Output the (X, Y) coordinate of the center of the cell containing the given text.  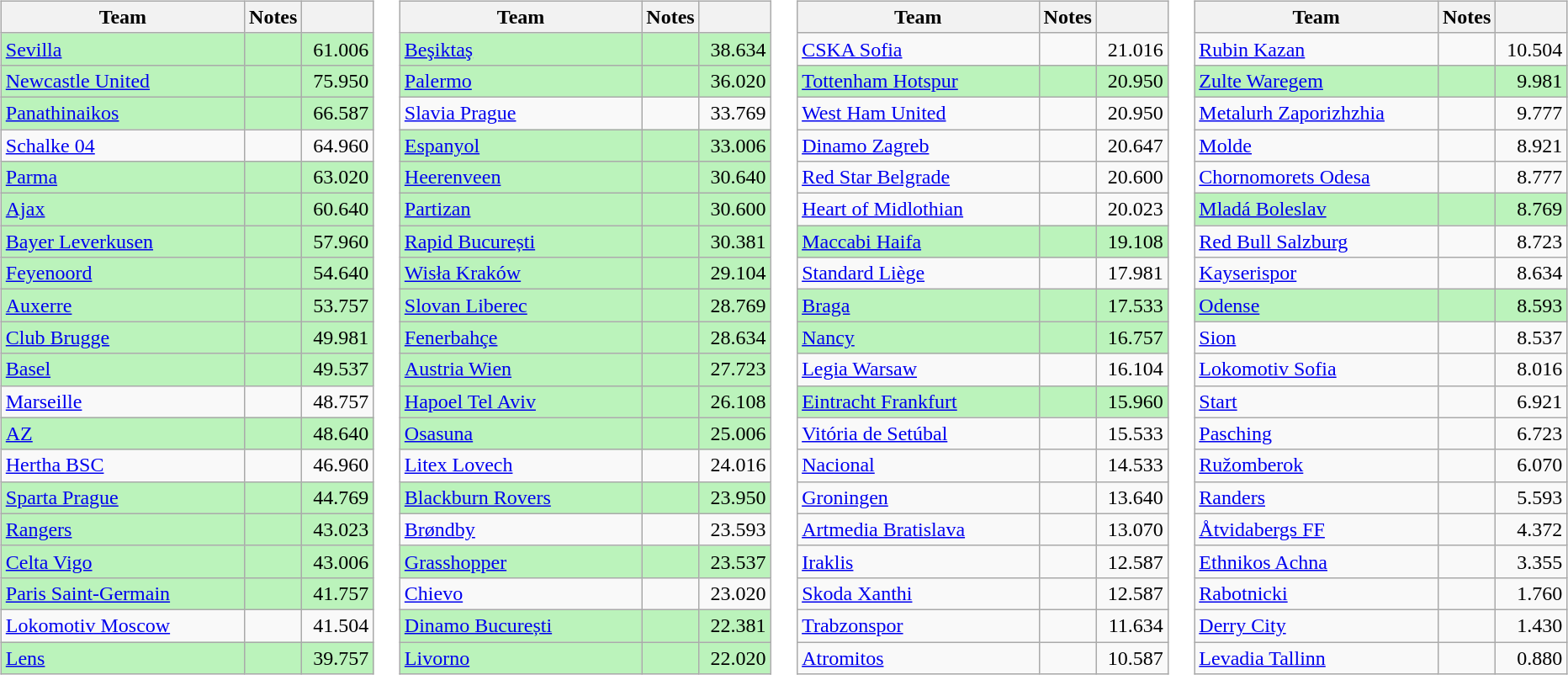
30.640 (735, 178)
Dinamo Zagreb (919, 146)
Sparta Prague (123, 497)
Start (1316, 401)
Celta Vigo (123, 561)
28.634 (735, 337)
15.533 (1132, 433)
6.723 (1531, 433)
49.981 (338, 337)
22.381 (735, 625)
Metalurh Zaporizhzhia (1316, 113)
63.020 (338, 178)
Parma (123, 178)
Litex Lovech (521, 465)
8.537 (1531, 337)
14.533 (1132, 465)
60.640 (338, 210)
6.921 (1531, 401)
75.950 (338, 81)
Palermo (521, 81)
26.108 (735, 401)
Grasshopper (521, 561)
21.016 (1132, 49)
Lokomotiv Sofia (1316, 369)
Blackburn Rovers (521, 497)
20.647 (1132, 146)
Ethnikos Achna (1316, 561)
Slovan Liberec (521, 306)
Club Brugge (123, 337)
Standard Liège (919, 274)
Randers (1316, 497)
Basel (123, 369)
19.108 (1132, 242)
22.020 (735, 657)
Rapid București (521, 242)
Marseille (123, 401)
5.593 (1531, 497)
Maccabi Haifa (919, 242)
Lokomotiv Moscow (123, 625)
Levadia Tallinn (1316, 657)
Partizan (521, 210)
Ružomberok (1316, 465)
Red Bull Salzburg (1316, 242)
43.006 (338, 561)
Odense (1316, 306)
23.950 (735, 497)
16.757 (1132, 337)
Chievo (521, 593)
48.640 (338, 433)
66.587 (338, 113)
28.769 (735, 306)
48.757 (338, 401)
46.960 (338, 465)
3.355 (1531, 561)
Schalke 04 (123, 146)
9.777 (1531, 113)
Rabotnicki (1316, 593)
30.381 (735, 242)
61.006 (338, 49)
Nancy (919, 337)
Red Star Belgrade (919, 178)
8.723 (1531, 242)
29.104 (735, 274)
Espanyol (521, 146)
1.760 (1531, 593)
Hertha BSC (123, 465)
West Ham United (919, 113)
Ajax (123, 210)
8.921 (1531, 146)
Livorno (521, 657)
41.504 (338, 625)
Iraklis (919, 561)
4.372 (1531, 529)
Auxerre (123, 306)
9.981 (1531, 81)
33.006 (735, 146)
Rubin Kazan (1316, 49)
AZ (123, 433)
Pasching (1316, 433)
30.600 (735, 210)
16.104 (1132, 369)
Panathinaikos (123, 113)
23.593 (735, 529)
Atromitos (919, 657)
Beşiktaş (521, 49)
13.070 (1132, 529)
20.023 (1132, 210)
Nacional (919, 465)
27.723 (735, 369)
Legia Warsaw (919, 369)
Heerenveen (521, 178)
13.640 (1132, 497)
17.981 (1132, 274)
Åtvidabergs FF (1316, 529)
25.006 (735, 433)
Paris Saint-Germain (123, 593)
Hapoel Tel Aviv (521, 401)
23.537 (735, 561)
CSKA Sofia (919, 49)
20.600 (1132, 178)
8.769 (1531, 210)
Sion (1316, 337)
Fenerbahçe (521, 337)
Trabzonspor (919, 625)
8.634 (1531, 274)
17.533 (1132, 306)
Rangers (123, 529)
1.430 (1531, 625)
11.634 (1132, 625)
49.537 (338, 369)
Kayserispor (1316, 274)
Chornomorets Odesa (1316, 178)
Austria Wien (521, 369)
Lens (123, 657)
24.016 (735, 465)
Molde (1316, 146)
Derry City (1316, 625)
Feyenoord (123, 274)
39.757 (338, 657)
Brøndby (521, 529)
10.504 (1531, 49)
Vitória de Setúbal (919, 433)
Bayer Leverkusen (123, 242)
10.587 (1132, 657)
41.757 (338, 593)
33.769 (735, 113)
Sevilla (123, 49)
0.880 (1531, 657)
8.777 (1531, 178)
Skoda Xanthi (919, 593)
15.960 (1132, 401)
23.020 (735, 593)
Zulte Waregem (1316, 81)
Groningen (919, 497)
6.070 (1531, 465)
53.757 (338, 306)
Heart of Midlothian (919, 210)
Newcastle United (123, 81)
Mladá Boleslav (1316, 210)
8.593 (1531, 306)
8.016 (1531, 369)
44.769 (338, 497)
Dinamo București (521, 625)
Artmedia Bratislava (919, 529)
Osasuna (521, 433)
36.020 (735, 81)
54.640 (338, 274)
Tottenham Hotspur (919, 81)
Eintracht Frankfurt (919, 401)
Braga (919, 306)
64.960 (338, 146)
Wisła Kraków (521, 274)
57.960 (338, 242)
Slavia Prague (521, 113)
38.634 (735, 49)
43.023 (338, 529)
